Detect which cell encompasses the target text, then output its (x, y) center coordinate. 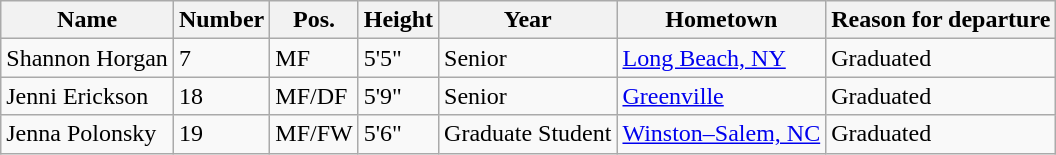
7 (221, 58)
5'5" (398, 58)
Number (221, 20)
Reason for departure (941, 20)
Hometown (722, 20)
Jenna Polonsky (88, 134)
Year (528, 20)
Shannon Horgan (88, 58)
MF/DF (314, 96)
Graduate Student (528, 134)
Jenni Erickson (88, 96)
Greenville (722, 96)
MF (314, 58)
Long Beach, NY (722, 58)
MF/FW (314, 134)
Height (398, 20)
Winston–Salem, NC (722, 134)
18 (221, 96)
5'9" (398, 96)
Name (88, 20)
Pos. (314, 20)
19 (221, 134)
5'6" (398, 134)
